From the cell containing the given text, extract its center point as (X, Y) coordinate. 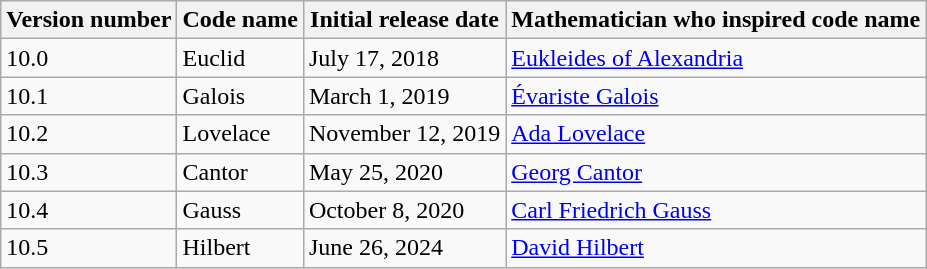
March 1, 2019 (404, 96)
Cantor (240, 172)
Mathematician who inspired code name (716, 20)
10.5 (89, 248)
Ada Lovelace (716, 134)
10.2 (89, 134)
David Hilbert (716, 248)
Évariste Galois (716, 96)
Initial release date (404, 20)
Eukleides of Alexandria (716, 58)
November 12, 2019 (404, 134)
October 8, 2020 (404, 210)
Hilbert (240, 248)
10.1 (89, 96)
June 26, 2024 (404, 248)
Lovelace (240, 134)
Code name (240, 20)
Carl Friedrich Gauss (716, 210)
10.0 (89, 58)
Version number (89, 20)
10.4 (89, 210)
May 25, 2020 (404, 172)
Euclid (240, 58)
Georg Cantor (716, 172)
10.3 (89, 172)
July 17, 2018 (404, 58)
Galois (240, 96)
Gauss (240, 210)
